Detect which cell encompasses the target text, then output its (x, y) center coordinate. 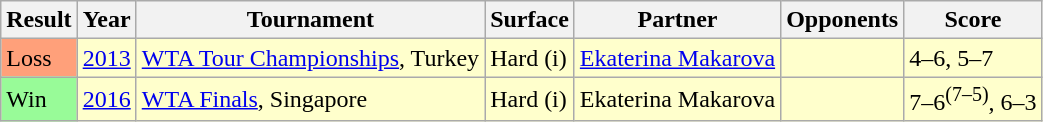
Result (39, 20)
Tournament (310, 20)
2016 (106, 100)
4–6, 5–7 (973, 58)
7–6(7–5), 6–3 (973, 100)
Partner (677, 20)
2013 (106, 58)
Score (973, 20)
WTA Tour Championships, Turkey (310, 58)
Year (106, 20)
WTA Finals, Singapore (310, 100)
Loss (39, 58)
Opponents (842, 20)
Win (39, 100)
Surface (530, 20)
